Provide the [x, y] coordinate of the cell's center where the given text is located.  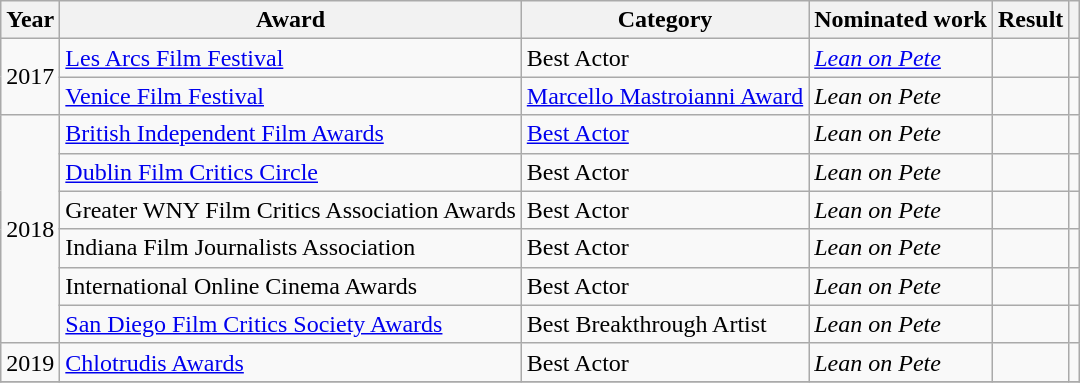
Dublin Film Critics Circle [290, 172]
Category [664, 20]
Result [1030, 20]
Award [290, 20]
San Diego Film Critics Society Awards [290, 324]
2019 [30, 362]
Chlotrudis Awards [290, 362]
Venice Film Festival [290, 96]
British Independent Film Awards [290, 134]
Greater WNY Film Critics Association Awards [290, 210]
Best Breakthrough Artist [664, 324]
Marcello Mastroianni Award [664, 96]
International Online Cinema Awards [290, 286]
Les Arcs Film Festival [290, 58]
Nominated work [901, 20]
2018 [30, 229]
2017 [30, 77]
Indiana Film Journalists Association [290, 248]
Year [30, 20]
